Search for the cell housing the specified text and yield its [x, y] center coordinate. 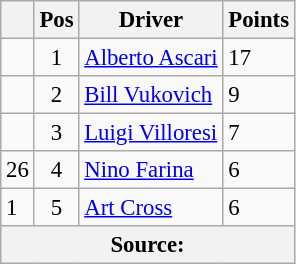
3 [56, 133]
Points [258, 20]
26 [18, 170]
Pos [56, 20]
Alberto Ascari [151, 58]
4 [56, 170]
Nino Farina [151, 170]
5 [56, 208]
17 [258, 58]
2 [56, 95]
Bill Vukovich [151, 95]
Source: [148, 245]
7 [258, 133]
Art Cross [151, 208]
Luigi Villoresi [151, 133]
Driver [151, 20]
9 [258, 95]
